Output the (x, y) coordinate of the center of the cell containing the given text.  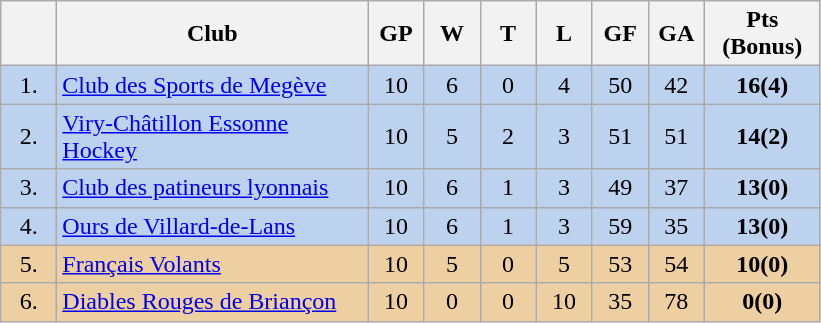
Diables Rouges de Briançon (212, 302)
Français Volants (212, 264)
6. (29, 302)
4 (564, 85)
Club (212, 34)
2 (508, 136)
50 (620, 85)
GP (396, 34)
78 (676, 302)
Ours de Villard-de-Lans (212, 226)
Pts (Bonus) (762, 34)
GF (620, 34)
GA (676, 34)
W (452, 34)
Club des patineurs lyonnais (212, 188)
2. (29, 136)
37 (676, 188)
16(4) (762, 85)
L (564, 34)
54 (676, 264)
10(0) (762, 264)
Viry-Châtillon Essonne Hockey (212, 136)
42 (676, 85)
Club des Sports de Megève (212, 85)
14(2) (762, 136)
T (508, 34)
49 (620, 188)
53 (620, 264)
4. (29, 226)
0(0) (762, 302)
3. (29, 188)
1. (29, 85)
59 (620, 226)
5. (29, 264)
